Return (x, y) of the center of cell containing provided text 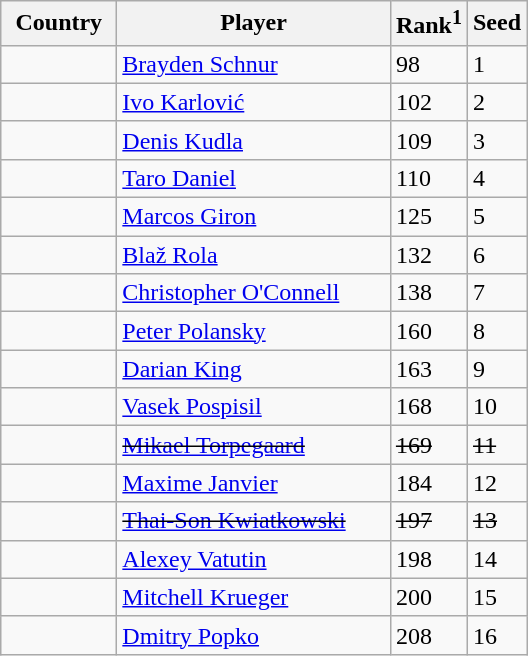
7 (496, 293)
Mitchell Krueger (254, 597)
Marcos Giron (254, 217)
11 (496, 445)
163 (428, 369)
Mikael Torpegaard (254, 445)
8 (496, 331)
10 (496, 407)
16 (496, 635)
168 (428, 407)
3 (496, 140)
Denis Kudla (254, 140)
208 (428, 635)
2 (496, 102)
160 (428, 331)
6 (496, 255)
169 (428, 445)
Thai-Son Kwiatkowski (254, 521)
138 (428, 293)
Brayden Schnur (254, 64)
184 (428, 483)
Taro Daniel (254, 178)
13 (496, 521)
198 (428, 559)
110 (428, 178)
Player (254, 24)
Dmitry Popko (254, 635)
15 (496, 597)
5 (496, 217)
4 (496, 178)
Blaž Rola (254, 255)
102 (428, 102)
Country (59, 24)
1 (496, 64)
Rank1 (428, 24)
200 (428, 597)
132 (428, 255)
197 (428, 521)
14 (496, 559)
98 (428, 64)
9 (496, 369)
Alexey Vatutin (254, 559)
Seed (496, 24)
Maxime Janvier (254, 483)
Ivo Karlović (254, 102)
Darian King (254, 369)
Christopher O'Connell (254, 293)
12 (496, 483)
Vasek Pospisil (254, 407)
125 (428, 217)
109 (428, 140)
Peter Polansky (254, 331)
